Provide the [x, y] coordinate of the cell's center where the given text is located.  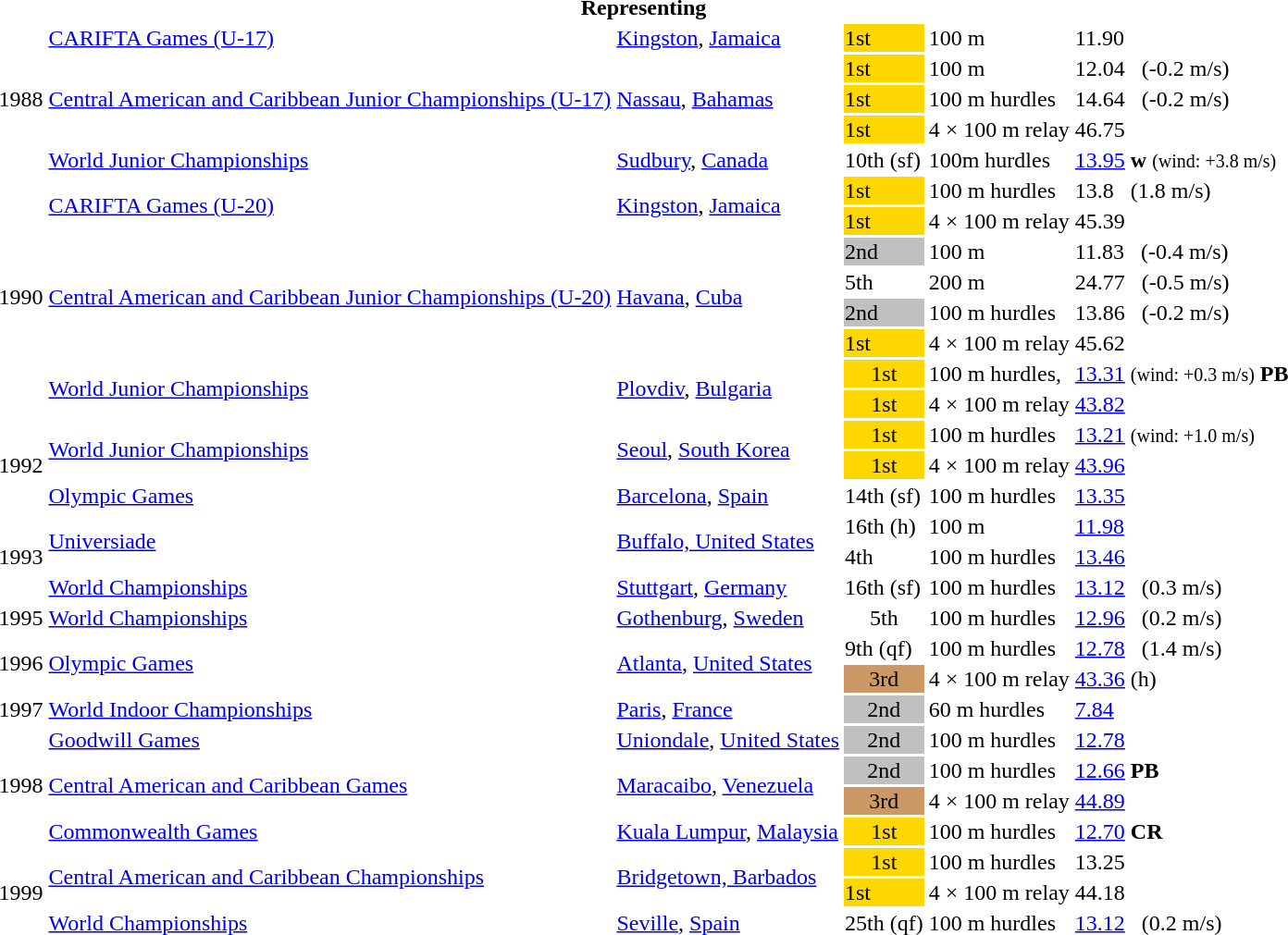
Universiade [329, 542]
Maracaibo, Venezuela [728, 786]
16th (h) [885, 526]
Seoul, South Korea [728, 449]
Central American and Caribbean Junior Championships (U-17) [329, 99]
60 m hurdles [999, 709]
Nassau, Bahamas [728, 99]
200 m [999, 282]
Stuttgart, Germany [728, 587]
Paris, France [728, 709]
4th [885, 557]
Atlanta, United States [728, 664]
Central American and Caribbean Championships [329, 877]
CARIFTA Games (U-20) [329, 205]
Buffalo, United States [728, 542]
World Indoor Championships [329, 709]
100m hurdles [999, 160]
16th (sf) [885, 587]
Kuala Lumpur, Malaysia [728, 831]
10th (sf) [885, 160]
Central American and Caribbean Junior Championships (U-20) [329, 298]
Central American and Caribbean Games [329, 786]
Goodwill Games [329, 740]
Gothenburg, Sweden [728, 618]
9th (qf) [885, 648]
Havana, Cuba [728, 298]
Sudbury, Canada [728, 160]
Plovdiv, Bulgaria [728, 388]
14th (sf) [885, 496]
Commonwealth Games [329, 831]
Barcelona, Spain [728, 496]
CARIFTA Games (U-17) [329, 38]
Uniondale, United States [728, 740]
100 m hurdles, [999, 374]
Bridgetown, Barbados [728, 877]
